Determine the [x, y] coordinate at the center of the cell enclosing the given text.  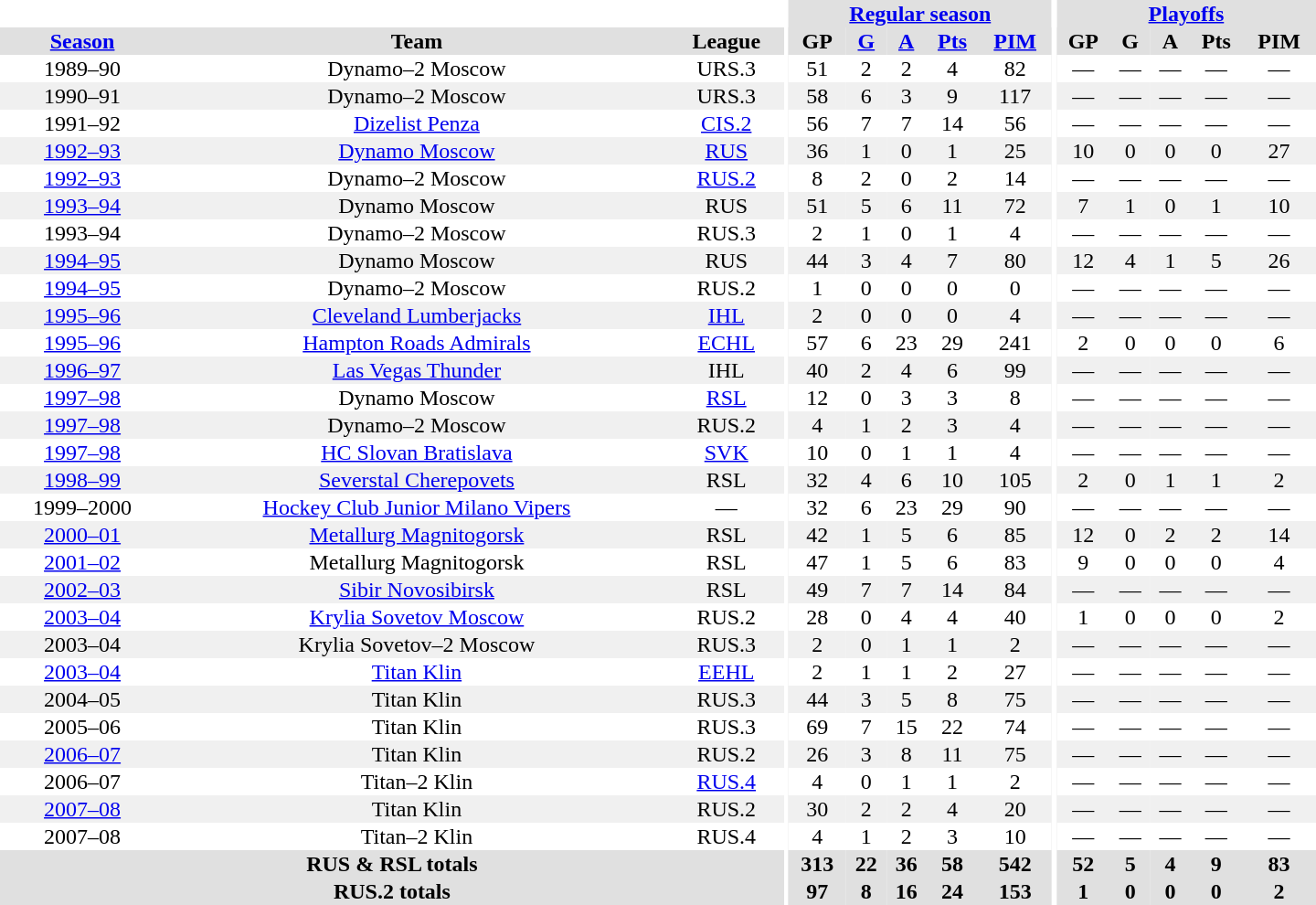
20 [1014, 809]
153 [1014, 891]
Regular season [920, 14]
Severstal Cherepovets [417, 480]
99 [1014, 370]
28 [817, 617]
RUS.2 totals [392, 891]
105 [1014, 480]
League [727, 41]
72 [1014, 206]
Playoffs [1186, 14]
49 [817, 590]
HC Slovan Bratislava [417, 452]
80 [1014, 261]
Hampton Roads Admirals [417, 343]
47 [817, 562]
2002–03 [82, 590]
SVK [727, 452]
313 [817, 864]
15 [907, 727]
57 [817, 343]
42 [817, 535]
69 [817, 727]
1990–91 [82, 96]
Las Vegas Thunder [417, 370]
82 [1014, 69]
2000–01 [82, 535]
2005–06 [82, 727]
CIS.2 [727, 123]
85 [1014, 535]
2001–02 [82, 562]
Dizelist Penza [417, 123]
74 [1014, 727]
Krylia Sovetov Moscow [417, 617]
1991–92 [82, 123]
Krylia Sovetov–2 Moscow [417, 644]
1996–97 [82, 370]
97 [817, 891]
ECHL [727, 343]
16 [907, 891]
Sibir Novosibirsk [417, 590]
Hockey Club Junior Milano Vipers [417, 507]
2004–05 [82, 699]
542 [1014, 864]
52 [1084, 864]
30 [817, 809]
241 [1014, 343]
24 [952, 891]
25 [1014, 151]
RUS & RSL totals [392, 864]
117 [1014, 96]
90 [1014, 507]
Season [82, 41]
Cleveland Lumberjacks [417, 315]
1998–99 [82, 480]
Team [417, 41]
84 [1014, 590]
EEHL [727, 672]
1999–2000 [82, 507]
1989–90 [82, 69]
